Determine the [X, Y] coordinate at the center of the cell enclosing the given text.  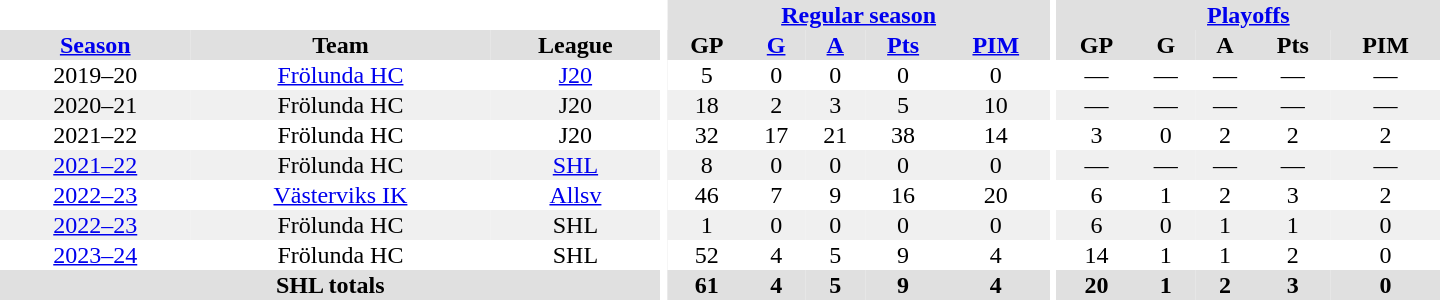
21 [836, 135]
46 [707, 195]
17 [776, 135]
2023–24 [95, 255]
61 [707, 285]
38 [904, 135]
SHL totals [330, 285]
2020–21 [95, 105]
18 [707, 105]
Västerviks IK [340, 195]
Regular season [858, 15]
7 [776, 195]
8 [707, 165]
2019–20 [95, 75]
Season [95, 45]
Playoffs [1248, 15]
10 [996, 105]
52 [707, 255]
32 [707, 135]
16 [904, 195]
Allsv [575, 195]
Team [340, 45]
League [575, 45]
